Pinpoint the cell where the given text exists, returning its [x, y] midpoint coordinate. 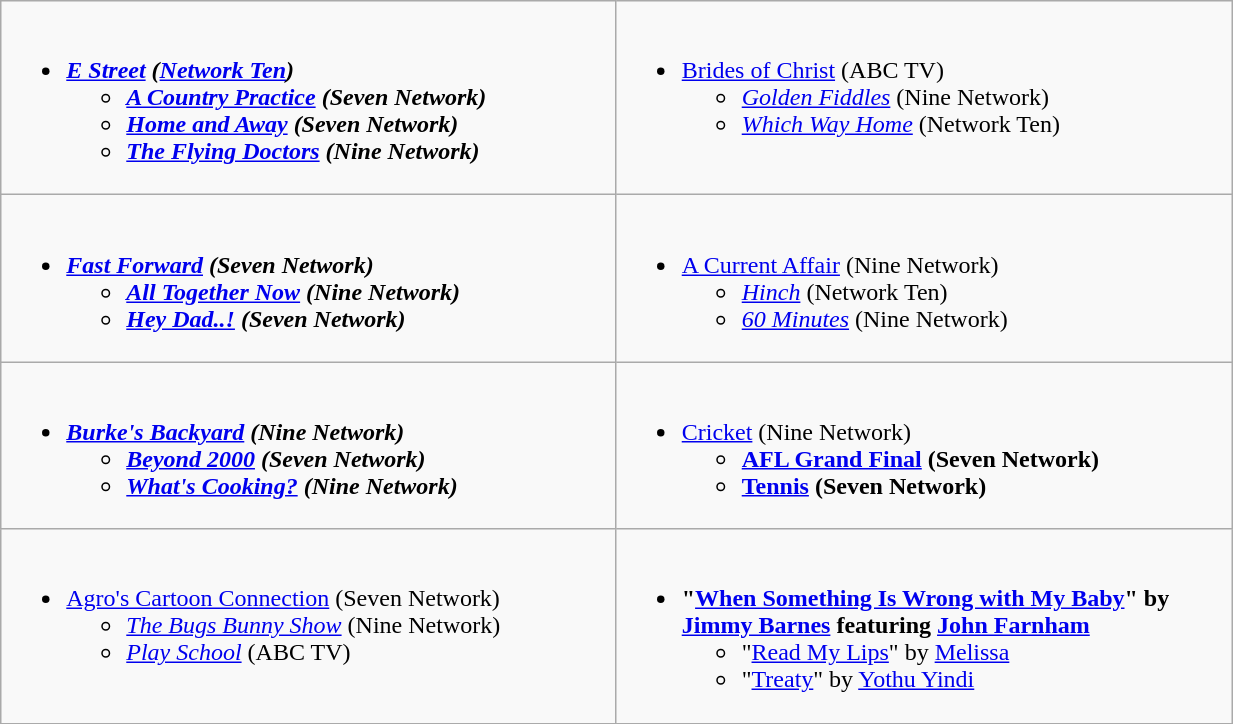
Burke's Backyard (Nine Network)Beyond 2000 (Seven Network)What's Cooking? (Nine Network) [308, 446]
"When Something Is Wrong with My Baby" by Jimmy Barnes featuring John Farnham"Read My Lips" by Melissa"Treaty" by Yothu Yindi [924, 626]
Agro's Cartoon Connection (Seven Network)The Bugs Bunny Show (Nine Network)Play School (ABC TV) [308, 626]
Cricket (Nine Network)AFL Grand Final (Seven Network)Tennis (Seven Network) [924, 446]
A Current Affair (Nine Network)Hinch (Network Ten)60 Minutes (Nine Network) [924, 278]
Fast Forward (Seven Network)All Together Now (Nine Network)Hey Dad..! (Seven Network) [308, 278]
E Street (Network Ten)A Country Practice (Seven Network)Home and Away (Seven Network)The Flying Doctors (Nine Network) [308, 98]
Brides of Christ (ABC TV)Golden Fiddles (Nine Network)Which Way Home (Network Ten) [924, 98]
